Find where the given text appears and provide that cell's center as (x, y) coordinate. 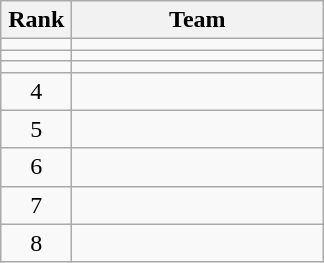
Team (198, 20)
4 (36, 91)
8 (36, 243)
Rank (36, 20)
6 (36, 167)
5 (36, 129)
7 (36, 205)
